Identify which cell holds the provided text, then report its (x, y) central coordinate. 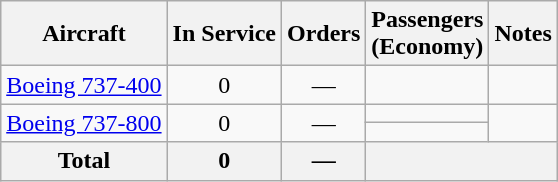
Orders (323, 34)
Total (84, 161)
Boeing 737-400 (84, 85)
Notes (523, 34)
Passengers (Economy) (428, 34)
Boeing 737-800 (84, 123)
In Service (224, 34)
Aircraft (84, 34)
